Search for the cell housing the specified text and yield its [X, Y] center coordinate. 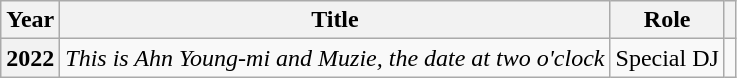
Role [667, 20]
Title [335, 20]
Year [30, 20]
Special DJ [667, 58]
2022 [30, 58]
This is Ahn Young-mi and Muzie, the date at two o'clock [335, 58]
